Return (x, y) of the center of cell containing provided text 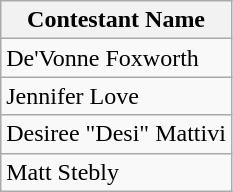
Desiree "Desi" Mattivi (116, 134)
Matt Stebly (116, 172)
De'Vonne Foxworth (116, 58)
Jennifer Love (116, 96)
Contestant Name (116, 20)
